Provide the (X, Y) coordinate of the cell's center where the given text is located.  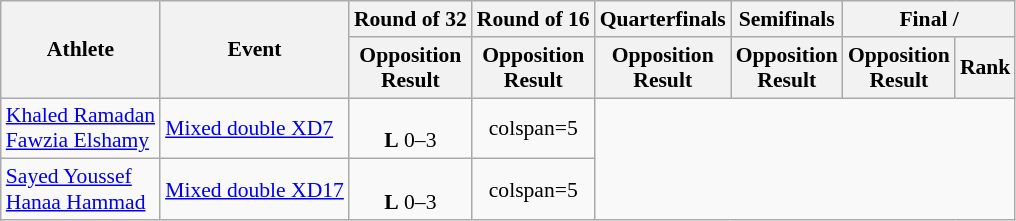
Event (254, 50)
Rank (986, 68)
Round of 16 (534, 19)
Round of 32 (410, 19)
Mixed double XD7 (254, 128)
Athlete (80, 50)
Final / (930, 19)
Sayed YoussefHanaa Hammad (80, 190)
Semifinals (787, 19)
Mixed double XD17 (254, 190)
Quarterfinals (663, 19)
Khaled RamadanFawzia Elshamy (80, 128)
